Scan for the cell matching the given text and deliver its [x, y] coordinate at center. 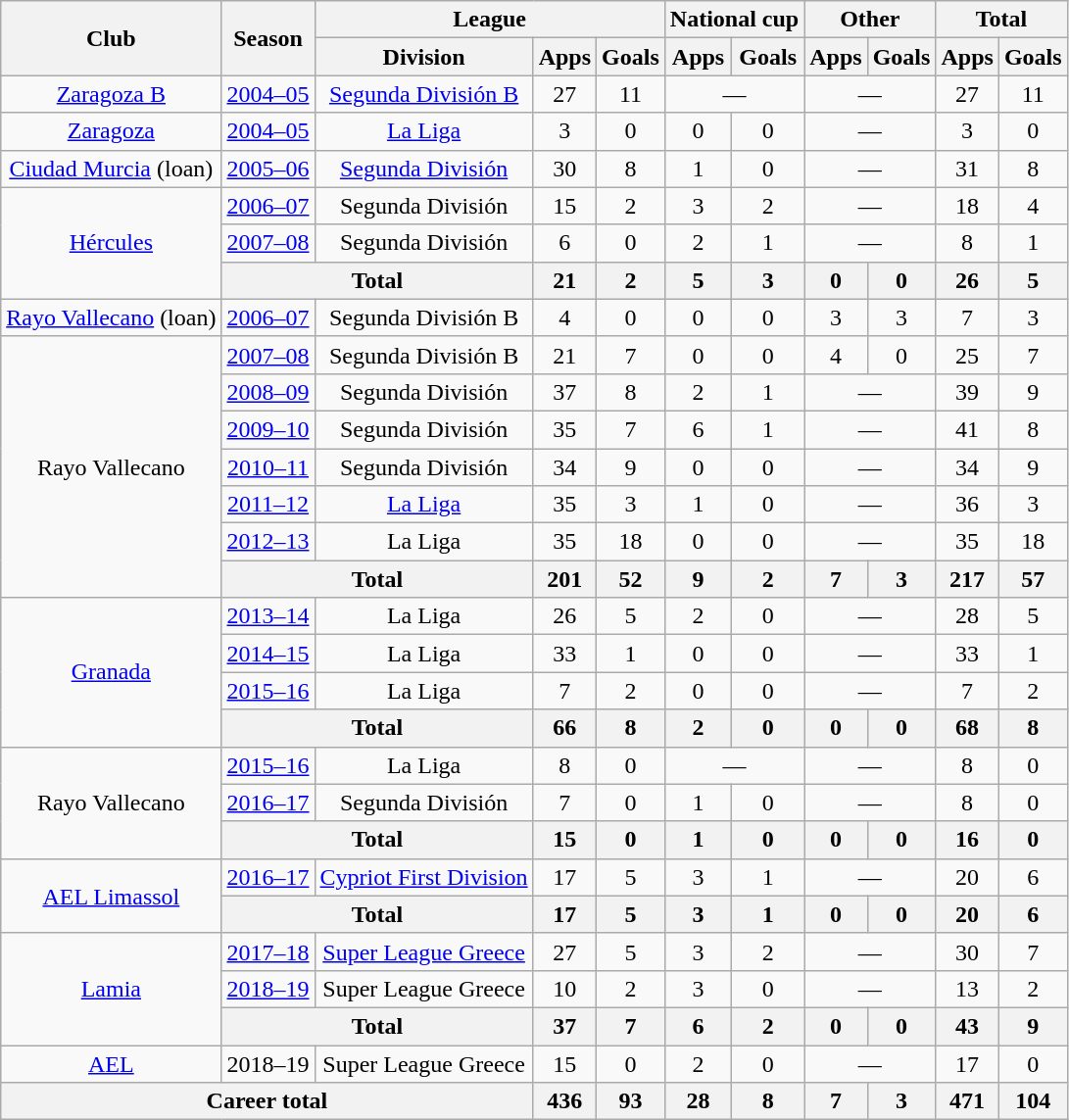
Rayo Vallecano (loan) [112, 317]
AEL [112, 1063]
Career total [267, 1101]
104 [1033, 1101]
16 [967, 840]
36 [967, 505]
39 [967, 392]
2008–09 [268, 392]
57 [1033, 579]
Granada [112, 672]
Division [423, 57]
471 [967, 1101]
25 [967, 355]
201 [564, 579]
217 [967, 579]
Other [870, 20]
68 [967, 728]
2011–12 [268, 505]
31 [967, 169]
Season [268, 38]
AEL Limassol [112, 896]
League [490, 20]
2005–06 [268, 169]
436 [564, 1101]
Cypriot First Division [423, 877]
13 [967, 989]
93 [631, 1101]
Club [112, 38]
Ciudad Murcia (loan) [112, 169]
66 [564, 728]
10 [564, 989]
Zaragoza [112, 131]
2010–11 [268, 467]
43 [967, 1026]
2014–15 [268, 654]
52 [631, 579]
2013–14 [268, 616]
41 [967, 429]
Lamia [112, 989]
Hércules [112, 243]
2009–10 [268, 429]
2012–13 [268, 542]
National cup [734, 20]
Zaragoza B [112, 94]
2017–18 [268, 951]
